Detect which cell encompasses the target text, then output its (X, Y) center coordinate. 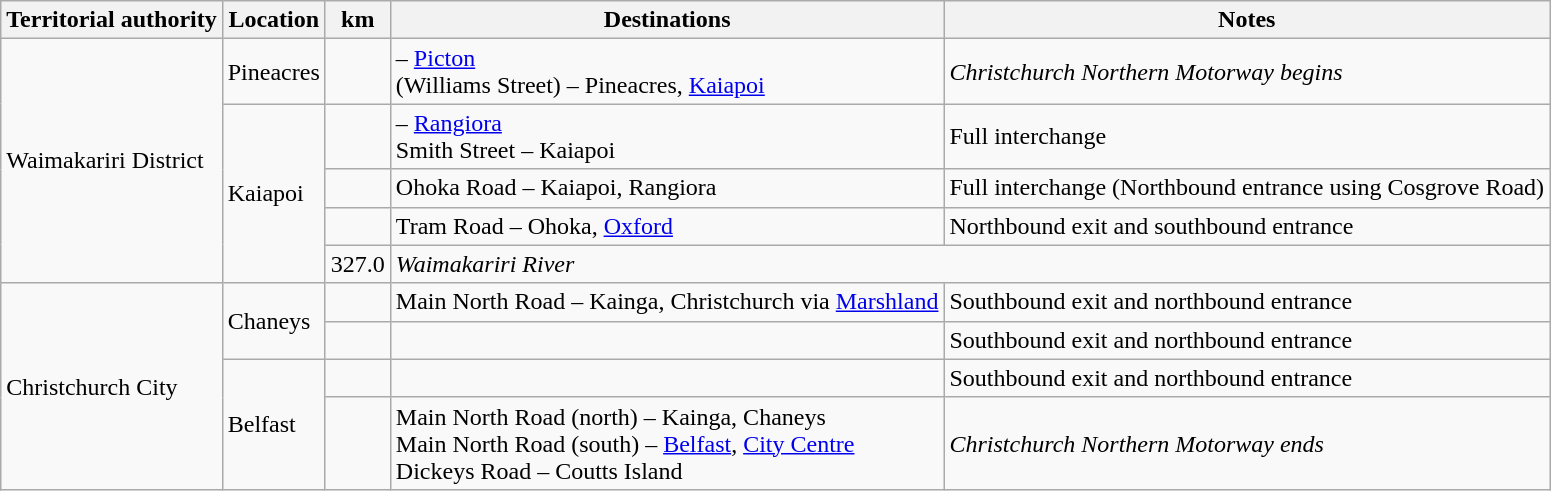
Ohoka Road – Kaiapoi, Rangiora (667, 188)
– Picton (Williams Street) – Pineacres, Kaiapoi (667, 72)
Main North Road – Kainga, Christchurch via Marshland (667, 302)
Belfast (274, 424)
Kaiapoi (274, 194)
Christchurch Northern Motorway begins (1247, 72)
Location (274, 20)
327.0 (358, 264)
Waimakariri District (112, 161)
Northbound exit and southbound entrance (1247, 226)
Pineacres (274, 72)
– RangioraSmith Street – Kaiapoi (667, 136)
Christchurch City (112, 386)
Waimakariri River (970, 264)
Territorial authority (112, 20)
Notes (1247, 20)
Destinations (667, 20)
Chaneys (274, 321)
Christchurch Northern Motorway ends (1247, 443)
Full interchange (Northbound entrance using Cosgrove Road) (1247, 188)
Tram Road – Ohoka, Oxford (667, 226)
km (358, 20)
Main North Road (north) – Kainga, Chaneys Main North Road (south) – Belfast, City Centre Dickeys Road – Coutts Island (667, 443)
Full interchange (1247, 136)
